Output the [x, y] coordinate of the center of the cell containing the given text.  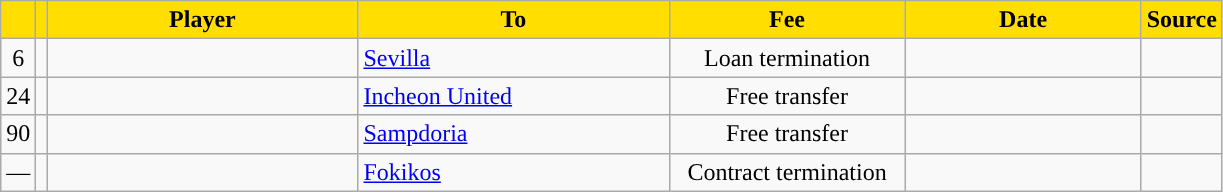
Incheon United [514, 96]
Sevilla [514, 58]
— [18, 172]
24 [18, 96]
Fee [787, 20]
Date [1023, 20]
Fokikos [514, 172]
Contract termination [787, 172]
Loan termination [787, 58]
To [514, 20]
Sampdoria [514, 134]
Source [1182, 20]
Player [202, 20]
6 [18, 58]
90 [18, 134]
